Locate the cell with the specified text and output its [X, Y] center coordinate. 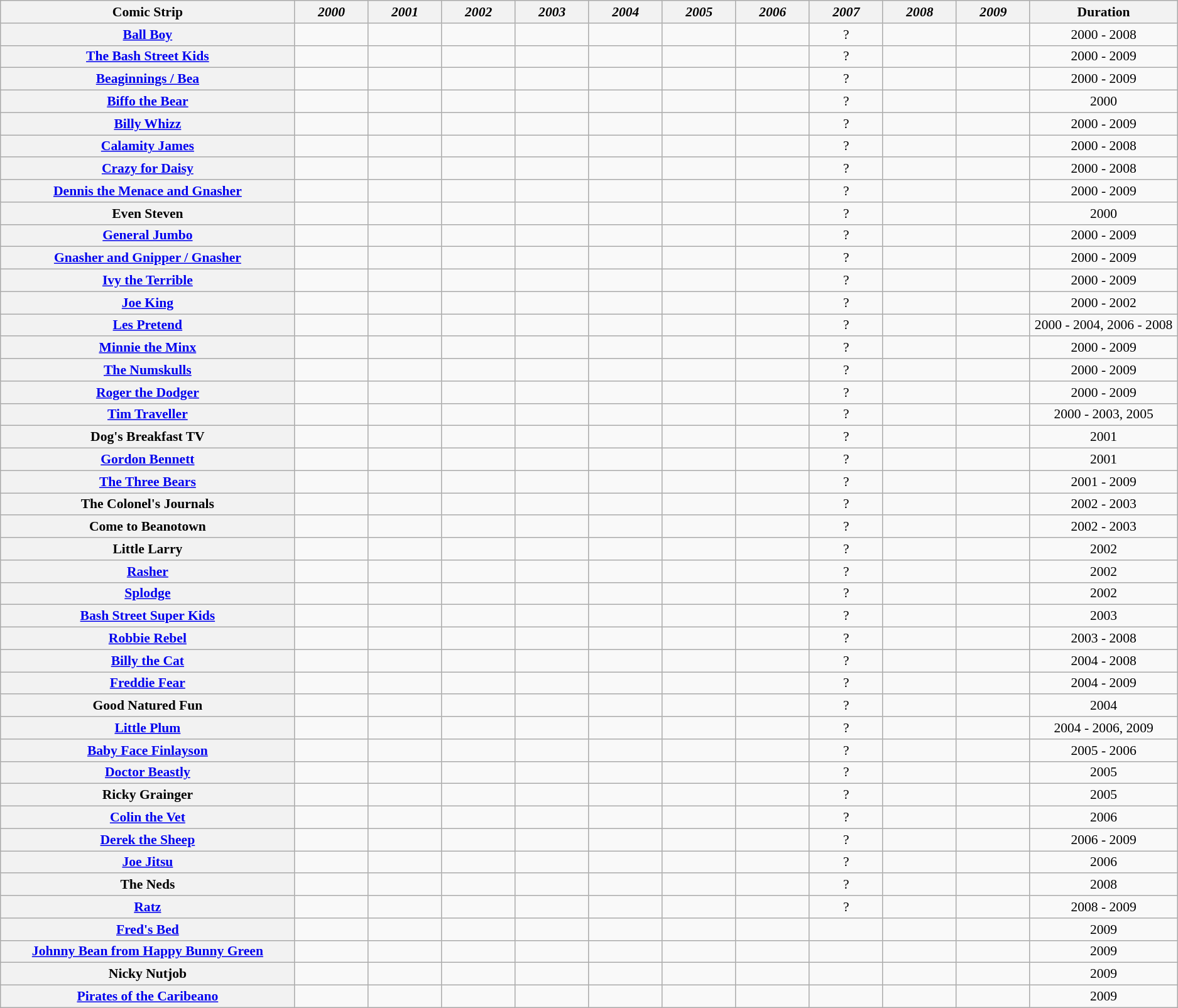
Nicky Nutjob [148, 974]
2000 - 2002 [1103, 303]
Ivy the Terrible [148, 281]
Tim Traveller [148, 415]
Billy the Cat [148, 661]
Come to Beanotown [148, 527]
2005 - 2006 [1103, 751]
Splodge [148, 593]
Rasher [148, 572]
Good Natured Fun [148, 706]
Dog's Breakfast TV [148, 437]
Gnasher and Gnipper / Gnasher [148, 258]
2004 - 2008 [1103, 661]
Robbie Rebel [148, 639]
Freddie Fear [148, 683]
Fred's Bed [148, 929]
Little Larry [148, 549]
General Jumbo [148, 236]
Biffo the Bear [148, 102]
Beaginnings / Bea [148, 79]
Derek the Sheep [148, 840]
2001 - 2009 [1103, 482]
Gordon Bennett [148, 460]
Billy Whizz [148, 124]
Comic Strip [148, 12]
2004 - 2006, 2009 [1103, 728]
Little Plum [148, 728]
Dennis the Menace and Gnasher [148, 191]
Joe Jitsu [148, 862]
Pirates of the Caribeano [148, 997]
2000 - 2004, 2006 - 2008 [1103, 325]
Johnny Bean from Happy Bunny Green [148, 951]
2000 - 2003, 2005 [1103, 415]
The Neds [148, 885]
Duration [1103, 12]
Calamity James [148, 146]
The Colonel's Journals [148, 504]
Ball Boy [148, 35]
Doctor Beastly [148, 772]
Minnie the Minx [148, 348]
Colin the Vet [148, 818]
2004 - 2009 [1103, 683]
The Three Bears [148, 482]
Joe King [148, 303]
The Bash Street Kids [148, 57]
Ricky Grainger [148, 795]
2006 - 2009 [1103, 840]
Crazy for Daisy [148, 169]
The Numskulls [148, 370]
Baby Face Finlayson [148, 751]
Les Pretend [148, 325]
2007 [846, 12]
Bash Street Super Kids [148, 616]
2003 - 2008 [1103, 639]
2008 - 2009 [1103, 907]
Even Steven [148, 214]
Roger the Dodger [148, 393]
Ratz [148, 907]
